Locate the cell with the specified text and output its [X, Y] center coordinate. 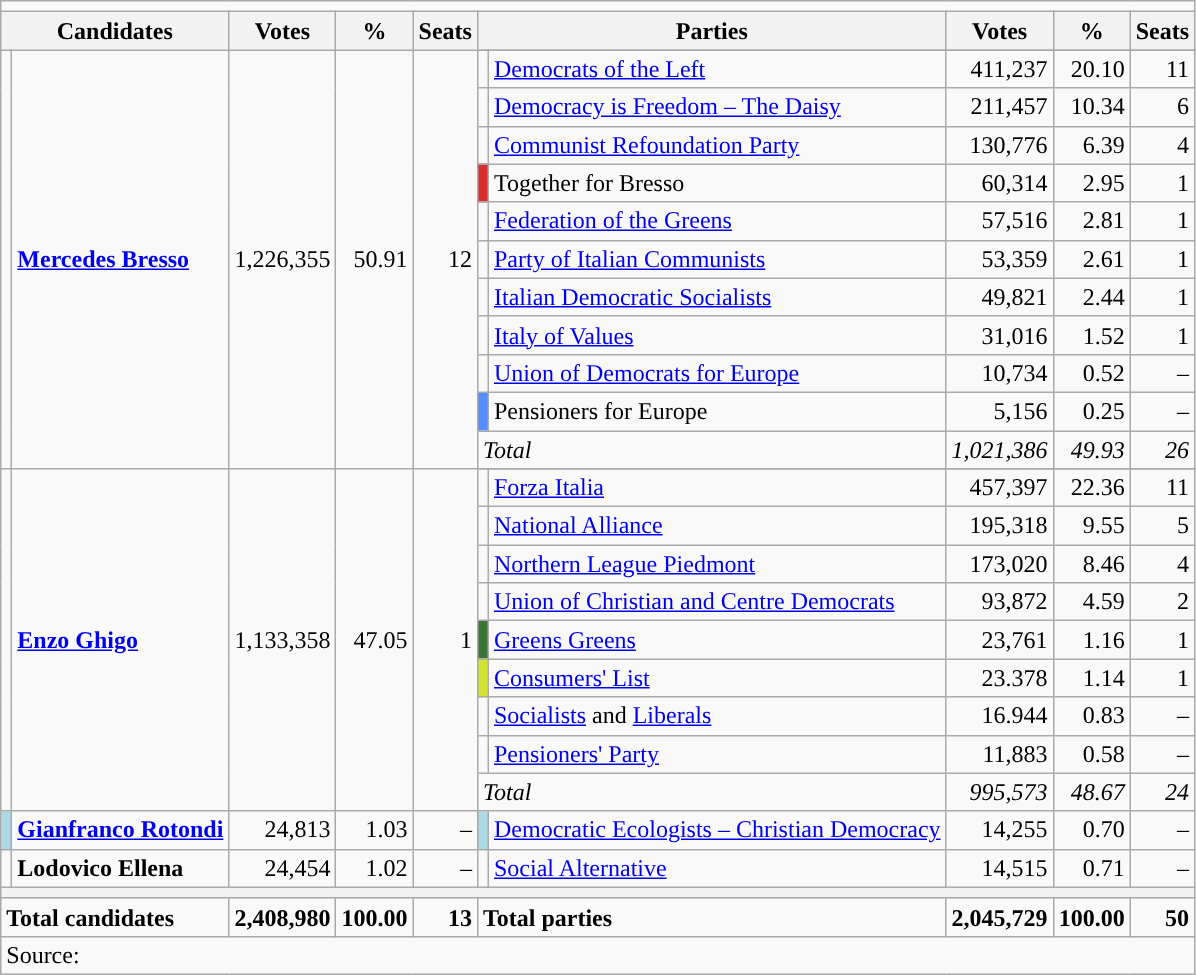
2,045,729 [1000, 917]
14,255 [1000, 830]
11,883 [1000, 754]
93,872 [1000, 602]
0.58 [1092, 754]
5,156 [1000, 411]
Federation of the Greens [717, 221]
50 [1162, 917]
Together for Bresso [717, 183]
12 [445, 260]
16.944 [1000, 716]
1,021,386 [1000, 449]
1.03 [374, 830]
47.05 [374, 640]
Italian Democratic Socialists [717, 297]
13 [445, 917]
211,457 [1000, 107]
Enzo Ghigo [120, 640]
10.34 [1092, 107]
50.91 [374, 260]
57,516 [1000, 221]
1.52 [1092, 335]
2.61 [1092, 259]
0.70 [1092, 830]
Lodovico Ellena [120, 868]
0.83 [1092, 716]
2,408,980 [282, 917]
2.81 [1092, 221]
26 [1162, 449]
Communist Refoundation Party [717, 145]
5 [1162, 526]
2.44 [1092, 297]
49,821 [1000, 297]
9.55 [1092, 526]
1.14 [1092, 678]
14,515 [1000, 868]
1.16 [1092, 640]
4.59 [1092, 602]
1,133,358 [282, 640]
24 [1162, 792]
20.10 [1092, 69]
Socialists and Liberals [717, 716]
23.378 [1000, 678]
6.39 [1092, 145]
10,734 [1000, 373]
6 [1162, 107]
Democracy is Freedom – The Daisy [717, 107]
1,226,355 [282, 260]
Democrats of the Left [717, 69]
Pensioners for Europe [717, 411]
Union of Christian and Centre Democrats [717, 602]
Source: [598, 955]
2.95 [1092, 183]
Union of Democrats for Europe [717, 373]
Candidates [115, 31]
National Alliance [717, 526]
Party of Italian Communists [717, 259]
Consumers' List [717, 678]
Democratic Ecologists – Christian Democracy [717, 830]
0.52 [1092, 373]
995,573 [1000, 792]
8.46 [1092, 564]
48.67 [1092, 792]
31,016 [1000, 335]
Total candidates [115, 917]
411,237 [1000, 69]
Northern League Piedmont [717, 564]
Mercedes Bresso [120, 260]
49.93 [1092, 449]
0.25 [1092, 411]
22.36 [1092, 488]
173,020 [1000, 564]
2 [1162, 602]
23,761 [1000, 640]
60,314 [1000, 183]
Italy of Values [717, 335]
Social Alternative [717, 868]
195,318 [1000, 526]
130,776 [1000, 145]
Gianfranco Rotondi [120, 830]
53,359 [1000, 259]
0.71 [1092, 868]
1.02 [374, 868]
Forza Italia [717, 488]
Total parties [712, 917]
Greens Greens [717, 640]
24,454 [282, 868]
24,813 [282, 830]
Pensioners' Party [717, 754]
Parties [712, 31]
457,397 [1000, 488]
